Provide the [X, Y] coordinate of the cell's center where the given text is located.  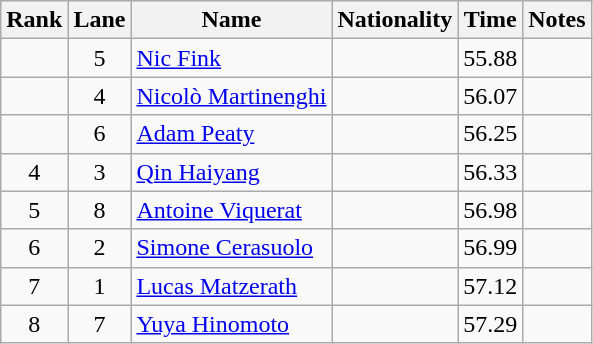
3 [100, 172]
Lucas Matzerath [232, 286]
Qin Haiyang [232, 172]
Notes [557, 20]
Adam Peaty [232, 134]
Nicolò Martinenghi [232, 96]
55.88 [490, 58]
56.98 [490, 210]
Rank [34, 20]
Time [490, 20]
Name [232, 20]
Nationality [395, 20]
Simone Cerasuolo [232, 248]
56.07 [490, 96]
Nic Fink [232, 58]
57.29 [490, 324]
2 [100, 248]
1 [100, 286]
Yuya Hinomoto [232, 324]
56.33 [490, 172]
Lane [100, 20]
56.99 [490, 248]
56.25 [490, 134]
57.12 [490, 286]
Antoine Viquerat [232, 210]
